Return [x, y] of the center of cell containing provided text 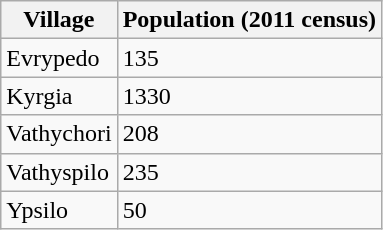
Ypsilo [59, 210]
Population (2011 census) [249, 20]
Evrypedo [59, 58]
1330 [249, 96]
50 [249, 210]
Village [59, 20]
208 [249, 134]
135 [249, 58]
Kyrgia [59, 96]
Vathychori [59, 134]
235 [249, 172]
Vathyspilo [59, 172]
